Search for the cell housing the specified text and yield its (X, Y) center coordinate. 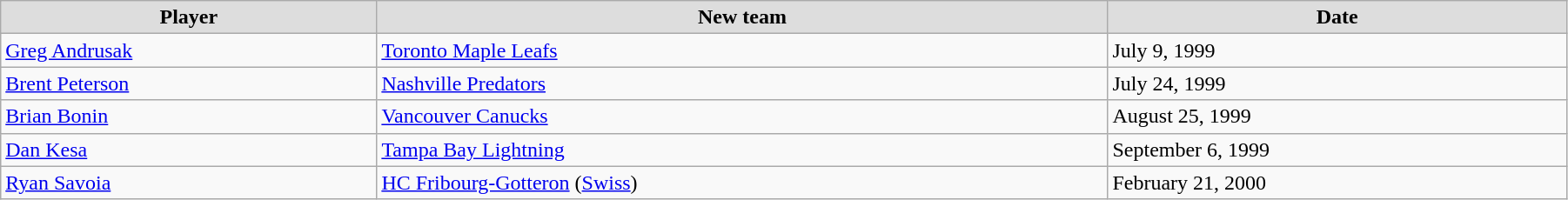
September 6, 1999 (1337, 150)
July 9, 1999 (1337, 50)
Brian Bonin (189, 117)
Tampa Bay Lightning (742, 150)
Brent Peterson (189, 83)
Ryan Savoia (189, 183)
Player (189, 17)
New team (742, 17)
Date (1337, 17)
February 21, 2000 (1337, 183)
HC Fribourg-Gotteron (Swiss) (742, 183)
Dan Kesa (189, 150)
July 24, 1999 (1337, 83)
Vancouver Canucks (742, 117)
Nashville Predators (742, 83)
August 25, 1999 (1337, 117)
Greg Andrusak (189, 50)
Toronto Maple Leafs (742, 50)
